From the cell containing the given text, extract its center point as [x, y] coordinate. 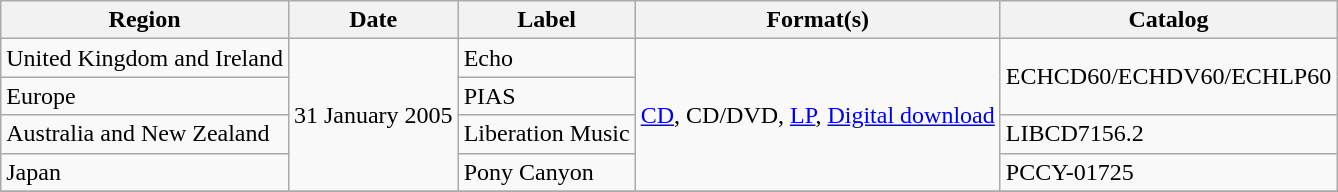
United Kingdom and Ireland [145, 58]
ECHCD60/ECHDV60/ECHLP60 [1168, 77]
PCCY-01725 [1168, 172]
Region [145, 20]
PIAS [546, 96]
Australia and New Zealand [145, 134]
Label [546, 20]
LIBCD7156.2 [1168, 134]
Catalog [1168, 20]
Japan [145, 172]
31 January 2005 [373, 115]
Format(s) [818, 20]
CD, CD/DVD, LP, Digital download [818, 115]
Pony Canyon [546, 172]
Europe [145, 96]
Date [373, 20]
Liberation Music [546, 134]
Echo [546, 58]
